Search for the cell housing the specified text and yield its [X, Y] center coordinate. 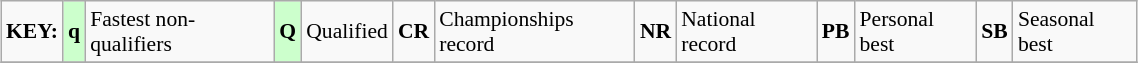
CR [414, 32]
q [74, 32]
Qualified [347, 32]
Personal best [916, 32]
Fastest non-qualifiers [180, 32]
Championships record [534, 32]
PB [836, 32]
KEY: [32, 32]
Seasonal best [1075, 32]
NR [656, 32]
Q [288, 32]
National record [746, 32]
SB [994, 32]
